Find where the given text appears and provide that cell's center as [x, y] coordinate. 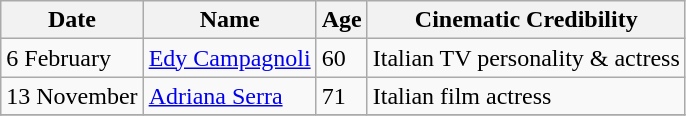
Italian TV personality & actress [526, 58]
Italian film actress [526, 96]
Age [342, 20]
Name [230, 20]
Cinematic Credibility [526, 20]
13 November [72, 96]
60 [342, 58]
Date [72, 20]
71 [342, 96]
Edy Campagnoli [230, 58]
6 February [72, 58]
Adriana Serra [230, 96]
